Return [X, Y] of the center of cell containing provided text 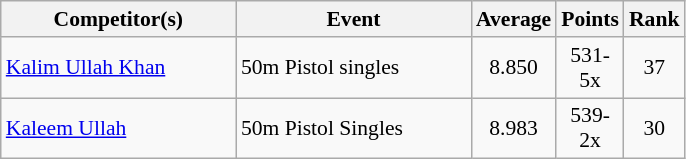
8.850 [514, 68]
Kaleem Ullah [118, 128]
8.983 [514, 128]
37 [654, 68]
30 [654, 128]
Average [514, 19]
Competitor(s) [118, 19]
Event [354, 19]
Points [590, 19]
50m Pistol Singles [354, 128]
531-5x [590, 68]
50m Pistol singles [354, 68]
Kalim Ullah Khan [118, 68]
539-2x [590, 128]
Rank [654, 19]
